Locate the cell with the specified text and output its (x, y) center coordinate. 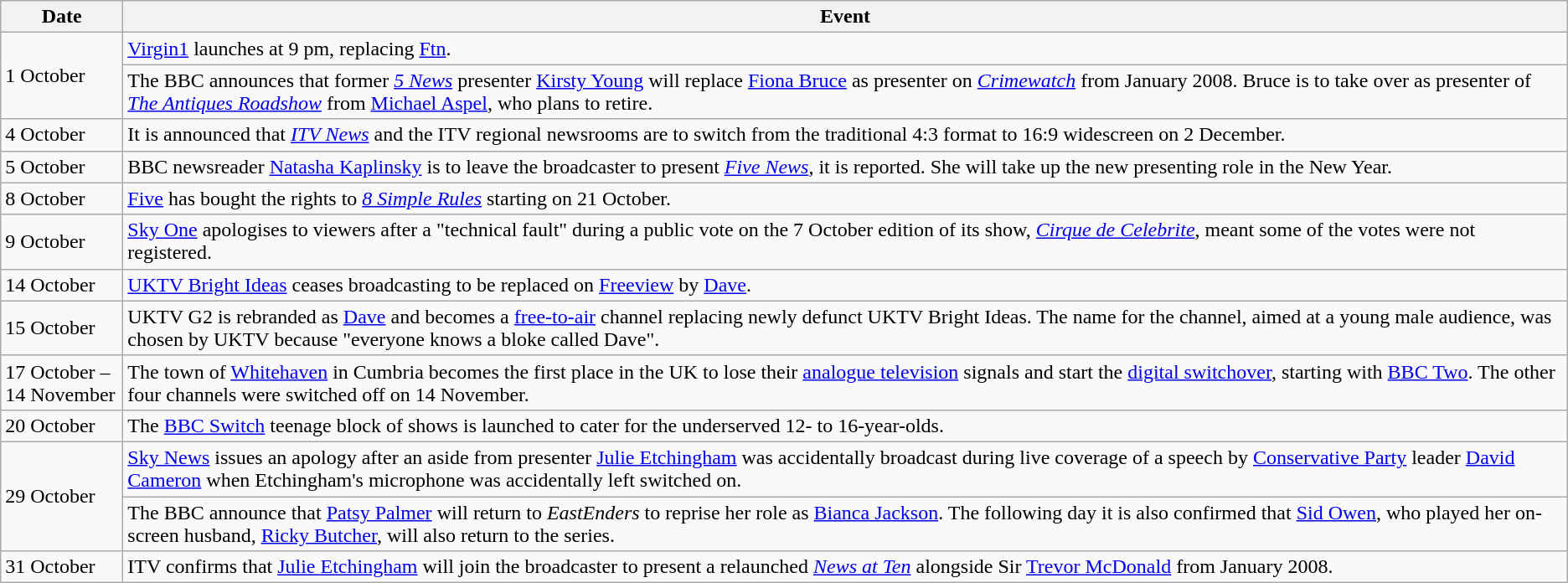
8 October (62, 199)
15 October (62, 328)
The BBC Switch teenage block of shows is launched to cater for the underserved 12- to 16-year-olds. (845, 426)
UKTV Bright Ideas ceases broadcasting to be replaced on Freeview by Dave. (845, 285)
5 October (62, 167)
Five has bought the rights to 8 Simple Rules starting on 21 October. (845, 199)
9 October (62, 241)
Event (845, 17)
14 October (62, 285)
4 October (62, 135)
1 October (62, 75)
Date (62, 17)
ITV confirms that Julie Etchingham will join the broadcaster to present a relaunched News at Ten alongside Sir Trevor McDonald from January 2008. (845, 567)
29 October (62, 496)
17 October – 14 November (62, 382)
Virgin1 launches at 9 pm, replacing Ftn. (845, 49)
20 October (62, 426)
It is announced that ITV News and the ITV regional newsrooms are to switch from the traditional 4:3 format to 16:9 widescreen on 2 December. (845, 135)
31 October (62, 567)
